Identify which cell holds the provided text, then report its [x, y] central coordinate. 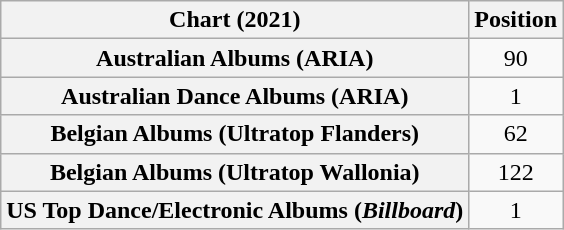
Belgian Albums (Ultratop Wallonia) [235, 172]
Position [516, 20]
Chart (2021) [235, 20]
122 [516, 172]
US Top Dance/Electronic Albums (Billboard) [235, 210]
Belgian Albums (Ultratop Flanders) [235, 134]
Australian Dance Albums (ARIA) [235, 96]
62 [516, 134]
90 [516, 58]
Australian Albums (ARIA) [235, 58]
